Capture the cell that displays the provided text and extract its [x, y] central coordinate. 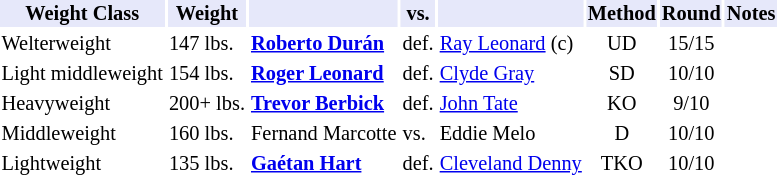
Fernand Marcotte [324, 134]
UD [622, 44]
Clyde Gray [510, 74]
200+ lbs. [206, 104]
Heavyweight [82, 104]
Middleweight [82, 134]
Method [622, 14]
Trevor Berbick [324, 104]
Ray Leonard (c) [510, 44]
Welterweight [82, 44]
147 lbs. [206, 44]
Notes [751, 14]
Eddie Melo [510, 134]
154 lbs. [206, 74]
D [622, 134]
Roger Leonard [324, 74]
Roberto Durán [324, 44]
Light middleweight [82, 74]
KO [622, 104]
Weight Class [82, 14]
Weight [206, 14]
9/10 [691, 104]
160 lbs. [206, 134]
15/15 [691, 44]
John Tate [510, 104]
Round [691, 14]
SD [622, 74]
